From the cell containing the given text, extract its center point as (X, Y) coordinate. 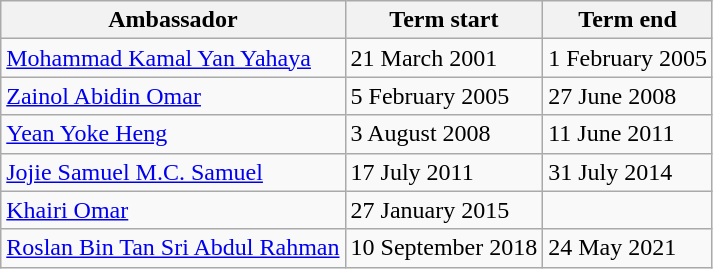
10 September 2018 (444, 248)
31 July 2014 (628, 172)
Mohammad Kamal Yan Yahaya (173, 58)
Term start (444, 20)
Term end (628, 20)
17 July 2011 (444, 172)
Khairi Omar (173, 210)
1 February 2005 (628, 58)
5 February 2005 (444, 96)
27 June 2008 (628, 96)
Ambassador (173, 20)
24 May 2021 (628, 248)
Yean Yoke Heng (173, 134)
27 January 2015 (444, 210)
Jojie Samuel M.C. Samuel (173, 172)
21 March 2001 (444, 58)
Roslan Bin Tan Sri Abdul Rahman (173, 248)
3 August 2008 (444, 134)
11 June 2011 (628, 134)
Zainol Abidin Omar (173, 96)
